Identify which cell holds the provided text, then report its (x, y) central coordinate. 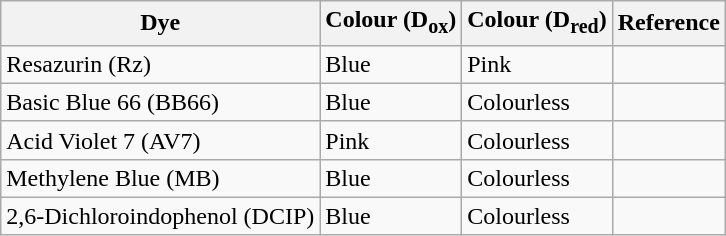
Reference (668, 23)
Basic Blue 66 (BB66) (160, 102)
Methylene Blue (MB) (160, 178)
Colour (Dox) (391, 23)
2,6-Dichloroindophenol (DCIP) (160, 216)
Acid Violet 7 (AV7) (160, 140)
Dye (160, 23)
Colour (Dred) (537, 23)
Resazurin (Rz) (160, 64)
